Identify which cell holds the provided text, then report its [x, y] central coordinate. 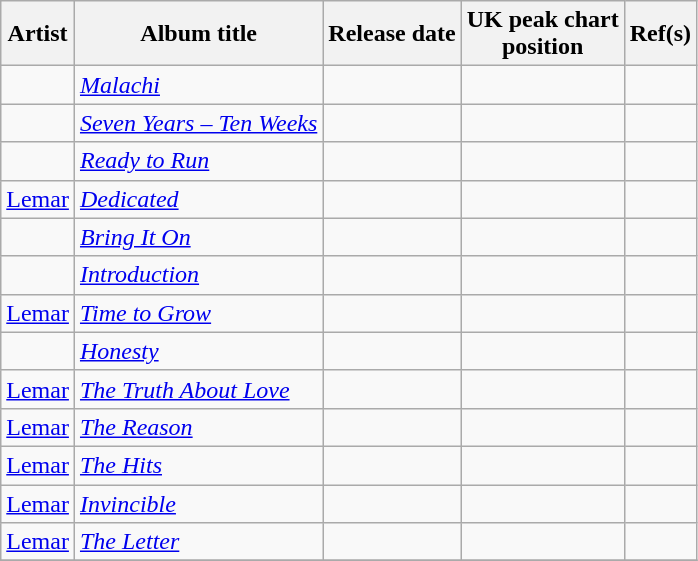
Ready to Run [198, 161]
The Truth About Love [198, 389]
Artist [38, 34]
Introduction [198, 275]
Time to Grow [198, 313]
Invincible [198, 503]
Seven Years – Ten Weeks [198, 123]
Ref(s) [660, 34]
Dedicated [198, 199]
Malachi [198, 85]
Bring It On [198, 237]
The Hits [198, 465]
UK peak chartposition [542, 34]
Release date [392, 34]
The Letter [198, 542]
Honesty [198, 351]
The Reason [198, 427]
Album title [198, 34]
